Determine the [x, y] coordinate at the center of the cell enclosing the given text.  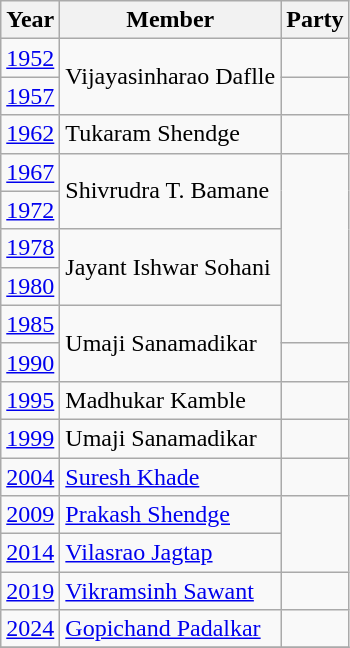
2014 [30, 553]
Party [315, 20]
2009 [30, 515]
1962 [30, 134]
Madhukar Kamble [170, 400]
Vijayasinharao Daflle [170, 77]
1985 [30, 324]
Shivrudra T. Bamane [170, 191]
Suresh Khade [170, 477]
Gopichand Padalkar [170, 629]
1972 [30, 210]
Year [30, 20]
Tukaram Shendge [170, 134]
1999 [30, 438]
1952 [30, 58]
1995 [30, 400]
1990 [30, 362]
2019 [30, 591]
Vikramsinh Sawant [170, 591]
Vilasrao Jagtap [170, 553]
2004 [30, 477]
2024 [30, 629]
1967 [30, 172]
Member [170, 20]
1957 [30, 96]
Prakash Shendge [170, 515]
Jayant Ishwar Sohani [170, 267]
1978 [30, 248]
1980 [30, 286]
